Provide the [x, y] coordinate of the cell's center where the given text is located.  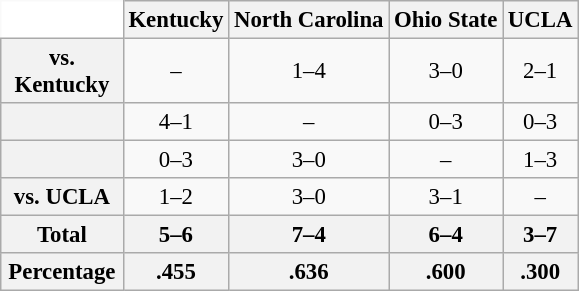
vs. UCLA [62, 197]
7–4 [309, 235]
Kentucky [176, 20]
Total [62, 235]
3–1 [446, 197]
1–3 [540, 160]
North Carolina [309, 20]
2–1 [540, 72]
3–7 [540, 235]
vs. Kentucky [62, 72]
Ohio State [446, 20]
1–2 [176, 197]
4–1 [176, 122]
5–6 [176, 235]
UCLA [540, 20]
1–4 [309, 72]
6–4 [446, 235]
